Search for the cell housing the specified text and yield its (x, y) center coordinate. 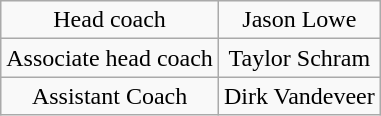
Taylor Schram (299, 58)
Dirk Vandeveer (299, 96)
Head coach (110, 20)
Assistant Coach (110, 96)
Jason Lowe (299, 20)
Associate head coach (110, 58)
